Return the [X, Y] coordinate for the center point of the cell that contains the specified text.  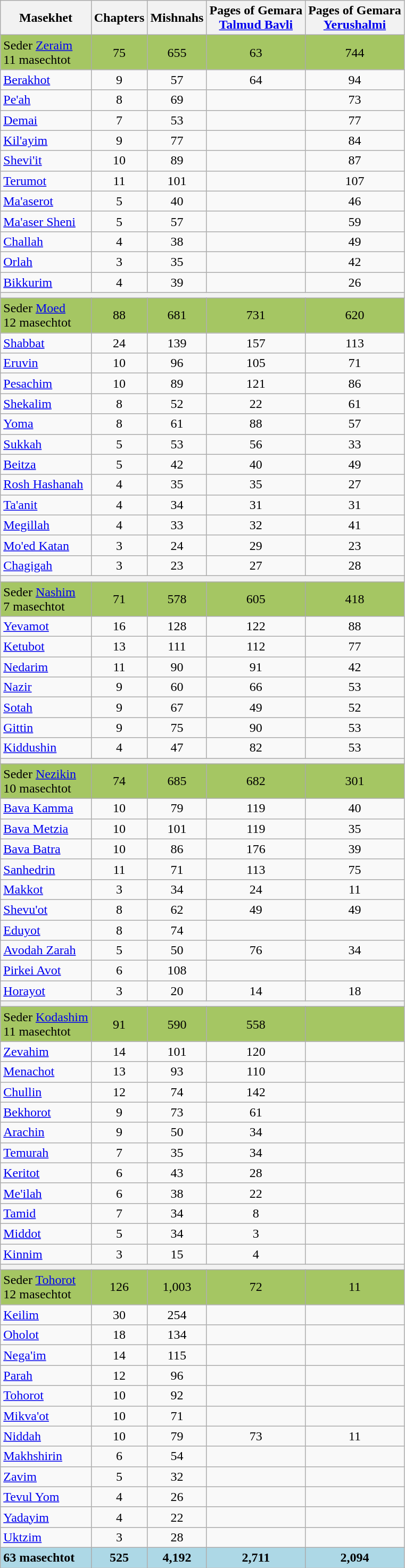
120 [256, 1052]
Seder Kodashim 11 masechtot [46, 1024]
43 [177, 1173]
72 [256, 1287]
Avodah Zarah [46, 950]
Orlah [46, 262]
Mikva'ot [46, 1416]
Demai [46, 120]
Ma'aserot [46, 201]
590 [177, 1024]
67 [177, 707]
41 [355, 525]
681 [177, 316]
Tevul Yom [46, 1497]
Berakhot [46, 80]
29 [256, 545]
111 [177, 647]
Tamid [46, 1213]
Kiddushin [46, 748]
15 [177, 1254]
682 [256, 781]
Chullin [46, 1092]
Seder Tohorot 12 masechtot [46, 1287]
Shabbat [46, 343]
Yoma [46, 424]
66 [256, 687]
Megillah [46, 525]
Gittin [46, 728]
20 [177, 991]
Oholot [46, 1335]
Eduyot [46, 930]
254 [177, 1315]
Nazir [46, 687]
30 [119, 1315]
Kil'ayim [46, 140]
69 [177, 100]
Uktzim [46, 1537]
2,711 [256, 1557]
Rosh Hashanah [46, 485]
142 [256, 1092]
Yadayim [46, 1517]
525 [119, 1557]
4,192 [177, 1557]
60 [177, 687]
121 [256, 383]
128 [177, 627]
115 [177, 1355]
Keilim [46, 1315]
Parah [46, 1375]
Sanhedrin [46, 869]
Challah [46, 241]
Bava Batra [46, 849]
Shevu'ot [46, 910]
Mo'ed Katan [46, 545]
Bava Kamma [46, 808]
Pirkei Avot [46, 971]
54 [177, 1456]
122 [256, 627]
Terumot [46, 181]
46 [355, 201]
Makhshirin [46, 1456]
Ma'aser Sheni [46, 221]
87 [355, 161]
Keritot [46, 1173]
Bava Metzia [46, 829]
105 [256, 363]
63 [256, 52]
605 [256, 599]
Pages of Gemara Yerushalmi [355, 18]
Pesachim [46, 383]
Niddah [46, 1436]
59 [355, 221]
578 [177, 599]
134 [177, 1335]
Bikkurim [46, 282]
2,094 [355, 1557]
107 [355, 181]
Masekhet [46, 18]
301 [355, 781]
139 [177, 343]
Zevahim [46, 1052]
63 masechtot [46, 1557]
Nega'im [46, 1355]
Shekalim [46, 404]
Kinnim [46, 1254]
558 [256, 1024]
176 [256, 849]
126 [119, 1287]
Yevamot [46, 627]
Middot [46, 1233]
Arachin [46, 1132]
47 [177, 748]
Horayot [46, 991]
112 [256, 647]
Ketubot [46, 647]
62 [177, 910]
Temurah [46, 1153]
Me'ilah [46, 1193]
Seder Nezikin 10 masechtot [46, 781]
64 [256, 80]
Makkot [46, 889]
Nedarim [46, 667]
Shevi'it [46, 161]
Sotah [46, 707]
655 [177, 52]
Pages of Gemara Talmud Bavli [256, 18]
Seder Moed 12 masechtot [46, 316]
92 [177, 1396]
Tohorot [46, 1396]
110 [256, 1072]
93 [177, 1072]
685 [177, 781]
Mishnahs [177, 18]
620 [355, 316]
157 [256, 343]
56 [256, 444]
731 [256, 316]
82 [256, 748]
94 [355, 80]
Bekhorot [46, 1112]
Ta'anit [46, 505]
744 [355, 52]
76 [256, 950]
Chapters [119, 18]
Eruvin [46, 363]
16 [119, 627]
1,003 [177, 1287]
418 [355, 599]
Chagigah [46, 565]
84 [355, 140]
Sukkah [46, 444]
Beitza [46, 464]
108 [177, 971]
Zavim [46, 1477]
Seder Zeraim 11 masechtot [46, 52]
Seder Nashim 7 masechtot [46, 599]
Pe'ah [46, 100]
Menachot [46, 1072]
